Scan for the cell matching the given text and deliver its (X, Y) coordinate at center. 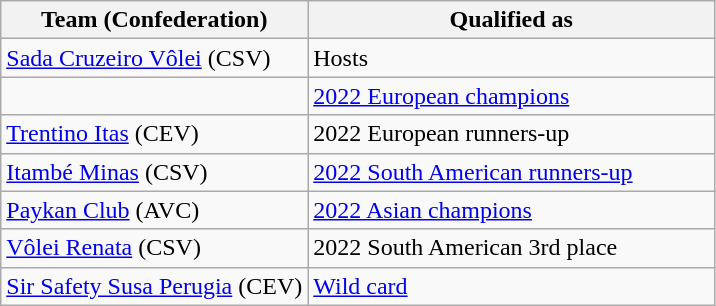
2022 South American 3rd place (512, 248)
Team (Confederation) (154, 20)
Vôlei Renata (CSV) (154, 248)
Sir Safety Susa Perugia (CEV) (154, 286)
Wild card (512, 286)
Trentino Itas (CEV) (154, 134)
2022 South American runners-up (512, 172)
Paykan Club (AVC) (154, 210)
2022 European runners-up (512, 134)
Itambé Minas (CSV) (154, 172)
2022 European champions (512, 96)
Sada Cruzeiro Vôlei (CSV) (154, 58)
Hosts (512, 58)
2022 Asian champions (512, 210)
Qualified as (512, 20)
